Determine the [x, y] coordinate at the center of the cell enclosing the given text.  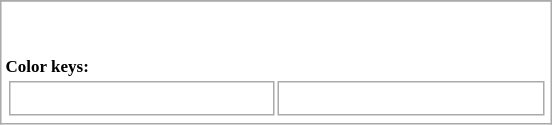
Color keys: [276, 62]
